From the cell containing the given text, extract its center point as [X, Y] coordinate. 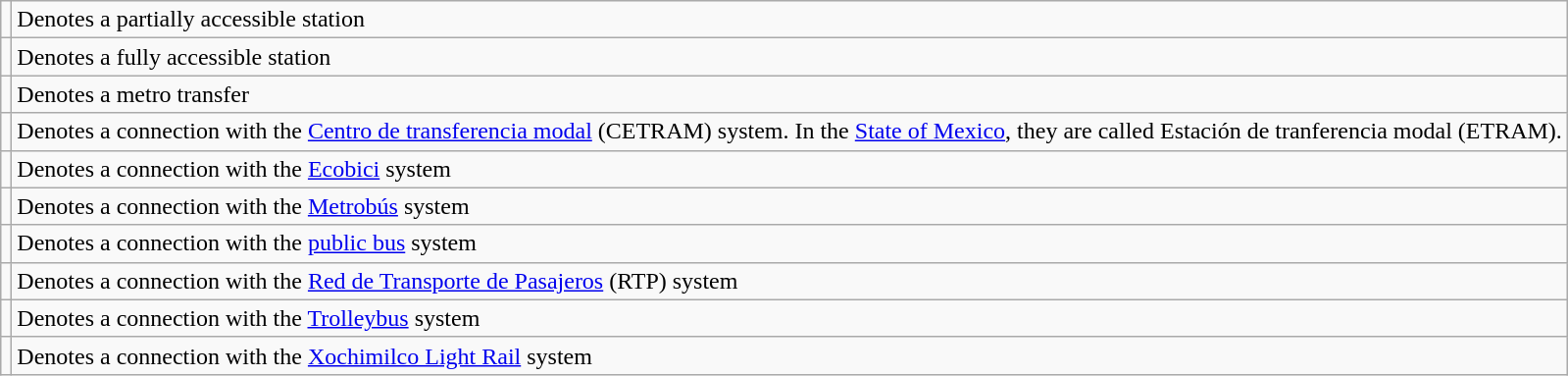
Denotes a connection with the Trolleybus system [790, 318]
Denotes a connection with the Metrobús system [790, 206]
Denotes a connection with the Xochimilco Light Rail system [790, 355]
Denotes a fully accessible station [790, 57]
Denotes a connection with the Ecobici system [790, 169]
Denotes a connection with the public bus system [790, 243]
Denotes a connection with the Red de Transporte de Pasajeros (RTP) system [790, 281]
Denotes a partially accessible station [790, 20]
Denotes a metro transfer [790, 94]
